Determine the [X, Y] coordinate at the center of the cell enclosing the given text.  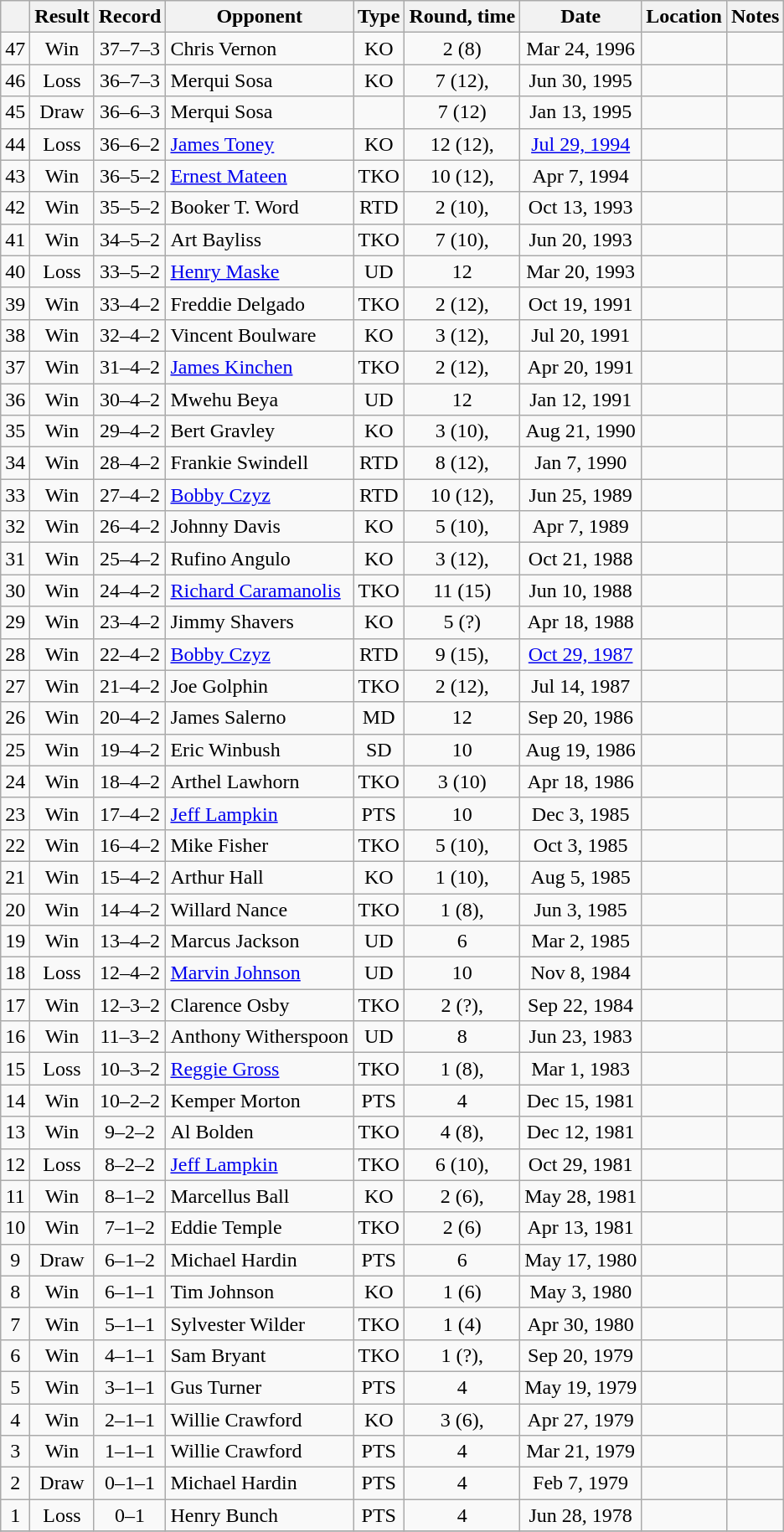
10–2–2 [130, 1101]
Notes [755, 17]
28–4–2 [130, 463]
30–4–2 [130, 400]
36–6–3 [130, 112]
Jun 28, 1978 [581, 1515]
5 [15, 1387]
Reggie Gross [260, 1069]
Jun 25, 1989 [581, 495]
Arthur Hall [260, 877]
1–1–1 [130, 1452]
35 [15, 431]
31 [15, 559]
15 [15, 1069]
May 17, 1980 [581, 1260]
Mar 20, 1993 [581, 271]
41 [15, 240]
Jun 20, 1993 [581, 240]
Art Bayliss [260, 240]
17 [15, 1005]
Oct 21, 1988 [581, 559]
Jun 10, 1988 [581, 591]
22 [15, 845]
3 [15, 1452]
Willard Nance [260, 909]
Vincent Boulware [260, 335]
1 (6) [462, 1292]
Kemper Morton [260, 1101]
9 [15, 1260]
6 (10), [462, 1164]
5 (?) [462, 622]
6–1–1 [130, 1292]
14 [15, 1101]
7 (12), [462, 80]
Sep 20, 1979 [581, 1355]
34–5–2 [130, 240]
8–2–2 [130, 1164]
Apr 13, 1981 [581, 1228]
12–3–2 [130, 1005]
Apr 7, 1989 [581, 527]
27 [15, 686]
4–1–1 [130, 1355]
7 (12) [462, 112]
17–4–2 [130, 813]
Jul 14, 1987 [581, 686]
22–4–2 [130, 654]
May 19, 1979 [581, 1387]
39 [15, 303]
11 (15) [462, 591]
Gus Turner [260, 1387]
7–1–2 [130, 1228]
2 (6), [462, 1196]
46 [15, 80]
Marcus Jackson [260, 941]
30 [15, 591]
Apr 30, 1980 [581, 1323]
Record [130, 17]
Freddie Delgado [260, 303]
9 (15), [462, 654]
47 [15, 49]
15–4–2 [130, 877]
Round, time [462, 17]
Apr 20, 1991 [581, 367]
40 [15, 271]
Oct 29, 1981 [581, 1164]
May 3, 1980 [581, 1292]
Apr 27, 1979 [581, 1420]
11–3–2 [130, 1037]
Rufino Angulo [260, 559]
Ernest Mateen [260, 176]
SD [379, 750]
45 [15, 112]
James Kinchen [260, 367]
1 (4) [462, 1323]
21 [15, 877]
19 [15, 941]
2–1–1 [130, 1420]
Sylvester Wilder [260, 1323]
8–1–2 [130, 1196]
Jul 29, 1994 [581, 144]
Mike Fisher [260, 845]
0–1–1 [130, 1483]
32–4–2 [130, 335]
23–4–2 [130, 622]
3–1–1 [130, 1387]
Jimmy Shavers [260, 622]
Johnny Davis [260, 527]
38 [15, 335]
1 [15, 1515]
Mar 2, 1985 [581, 941]
Arthel Lawhorn [260, 781]
Richard Caramanolis [260, 591]
3 (10), [462, 431]
Jan 12, 1991 [581, 400]
37 [15, 367]
Eric Winbush [260, 750]
Clarence Osby [260, 1005]
2 (?), [462, 1005]
35–5–2 [130, 208]
Booker T. Word [260, 208]
36–7–3 [130, 80]
Henry Maske [260, 271]
4 (8), [462, 1132]
Eddie Temple [260, 1228]
Chris Vernon [260, 49]
16 [15, 1037]
13–4–2 [130, 941]
Jul 20, 1991 [581, 335]
0–1 [130, 1515]
2 [15, 1483]
31–4–2 [130, 367]
Frankie Swindell [260, 463]
Location [684, 17]
Oct 13, 1993 [581, 208]
36–6–2 [130, 144]
Dec 15, 1981 [581, 1101]
7 (10), [462, 240]
19–4–2 [130, 750]
29 [15, 622]
Mar 21, 1979 [581, 1452]
Aug 21, 1990 [581, 431]
24–4–2 [130, 591]
Dec 12, 1981 [581, 1132]
James Toney [260, 144]
Sep 20, 1986 [581, 718]
Mar 24, 1996 [581, 49]
Joe Golphin [260, 686]
37–7–3 [130, 49]
44 [15, 144]
Mwehu Beya [260, 400]
29–4–2 [130, 431]
Oct 3, 1985 [581, 845]
8 (12), [462, 463]
9–2–2 [130, 1132]
27–4–2 [130, 495]
12 (12), [462, 144]
Opponent [260, 17]
34 [15, 463]
Date [581, 17]
May 28, 1981 [581, 1196]
Feb 7, 1979 [581, 1483]
3 (6), [462, 1420]
Henry Bunch [260, 1515]
24 [15, 781]
14–4–2 [130, 909]
13 [15, 1132]
Oct 19, 1991 [581, 303]
11 [15, 1196]
33 [15, 495]
7 [15, 1323]
Jun 23, 1983 [581, 1037]
Jun 30, 1995 [581, 80]
18 [15, 973]
Marcellus Ball [260, 1196]
28 [15, 654]
Marvin Johnson [260, 973]
25–4–2 [130, 559]
Aug 5, 1985 [581, 877]
Jun 3, 1985 [581, 909]
33–4–2 [130, 303]
20–4–2 [130, 718]
Result [62, 17]
Tim Johnson [260, 1292]
36–5–2 [130, 176]
2 (6) [462, 1228]
10–3–2 [130, 1069]
Apr 7, 1994 [581, 176]
Bert Gravley [260, 431]
Anthony Witherspoon [260, 1037]
26 [15, 718]
Jan 7, 1990 [581, 463]
25 [15, 750]
3 (10) [462, 781]
MD [379, 718]
1 (10), [462, 877]
Mar 1, 1983 [581, 1069]
Al Bolden [260, 1132]
42 [15, 208]
2 (8) [462, 49]
16–4–2 [130, 845]
12–4–2 [130, 973]
26–4–2 [130, 527]
32 [15, 527]
36 [15, 400]
33–5–2 [130, 271]
Sam Bryant [260, 1355]
6–1–2 [130, 1260]
5–1–1 [130, 1323]
James Salerno [260, 718]
2 (10), [462, 208]
Apr 18, 1988 [581, 622]
Apr 18, 1986 [581, 781]
43 [15, 176]
18–4–2 [130, 781]
Jan 13, 1995 [581, 112]
Nov 8, 1984 [581, 973]
Oct 29, 1987 [581, 654]
23 [15, 813]
Type [379, 17]
1 (?), [462, 1355]
20 [15, 909]
21–4–2 [130, 686]
Sep 22, 1984 [581, 1005]
Dec 3, 1985 [581, 813]
Aug 19, 1986 [581, 750]
